Output the (X, Y) coordinate of the center of the cell containing the given text.  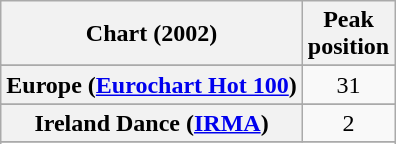
Peakposition (348, 34)
Ireland Dance (IRMA) (152, 123)
31 (348, 85)
Europe (Eurochart Hot 100) (152, 85)
2 (348, 123)
Chart (2002) (152, 34)
